For the text-containing cell, return its midpoint in [X, Y] coordinate format. 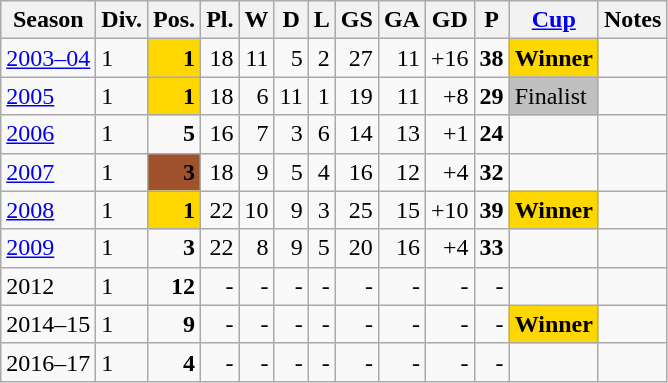
33 [492, 248]
2014–15 [48, 324]
Season [48, 20]
20 [356, 248]
2005 [48, 96]
10 [256, 210]
+8 [450, 96]
24 [492, 134]
39 [492, 210]
2008 [48, 210]
+1 [450, 134]
GA [402, 20]
Cup [554, 20]
13 [402, 134]
Div. [122, 20]
Finalist [554, 96]
29 [492, 96]
+16 [450, 58]
7 [256, 134]
8 [256, 248]
2006 [48, 134]
Pos. [174, 20]
2 [322, 58]
+10 [450, 210]
Notes [632, 20]
25 [356, 210]
P [492, 20]
19 [356, 96]
GD [450, 20]
GS [356, 20]
L [322, 20]
2016–17 [48, 362]
32 [492, 172]
14 [356, 134]
27 [356, 58]
2007 [48, 172]
2003–04 [48, 58]
38 [492, 58]
15 [402, 210]
W [256, 20]
D [291, 20]
2012 [48, 286]
Pl. [220, 20]
2009 [48, 248]
